Return [X, Y] of the center of cell containing provided text 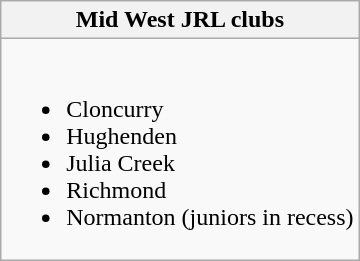
Mid West JRL clubs [180, 20]
CloncurryHughendenJulia CreekRichmondNormanton (juniors in recess) [180, 150]
